Search for the cell housing the specified text and yield its (X, Y) center coordinate. 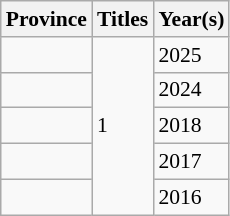
2018 (191, 126)
Year(s) (191, 19)
2016 (191, 197)
2025 (191, 55)
2017 (191, 162)
1 (122, 126)
Province (46, 19)
Titles (122, 19)
2024 (191, 90)
